Scan for the cell matching the given text and deliver its [X, Y] coordinate at center. 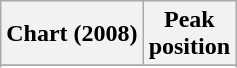
Peakposition [189, 34]
Chart (2008) [72, 34]
